For the text-containing cell, return its midpoint in (x, y) coordinate format. 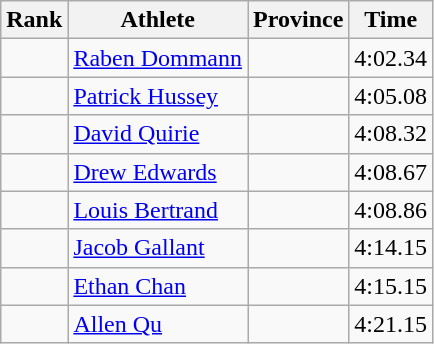
4:02.34 (391, 58)
4:14.15 (391, 248)
4:08.32 (391, 134)
4:21.15 (391, 324)
4:15.15 (391, 286)
Athlete (158, 20)
4:05.08 (391, 96)
Patrick Hussey (158, 96)
Louis Bertrand (158, 210)
4:08.67 (391, 172)
Jacob Gallant (158, 248)
Time (391, 20)
4:08.86 (391, 210)
Raben Dommann (158, 58)
Ethan Chan (158, 286)
Drew Edwards (158, 172)
Allen Qu (158, 324)
Province (298, 20)
Rank (34, 20)
David Quirie (158, 134)
